Return (x, y) of the center of cell containing provided text 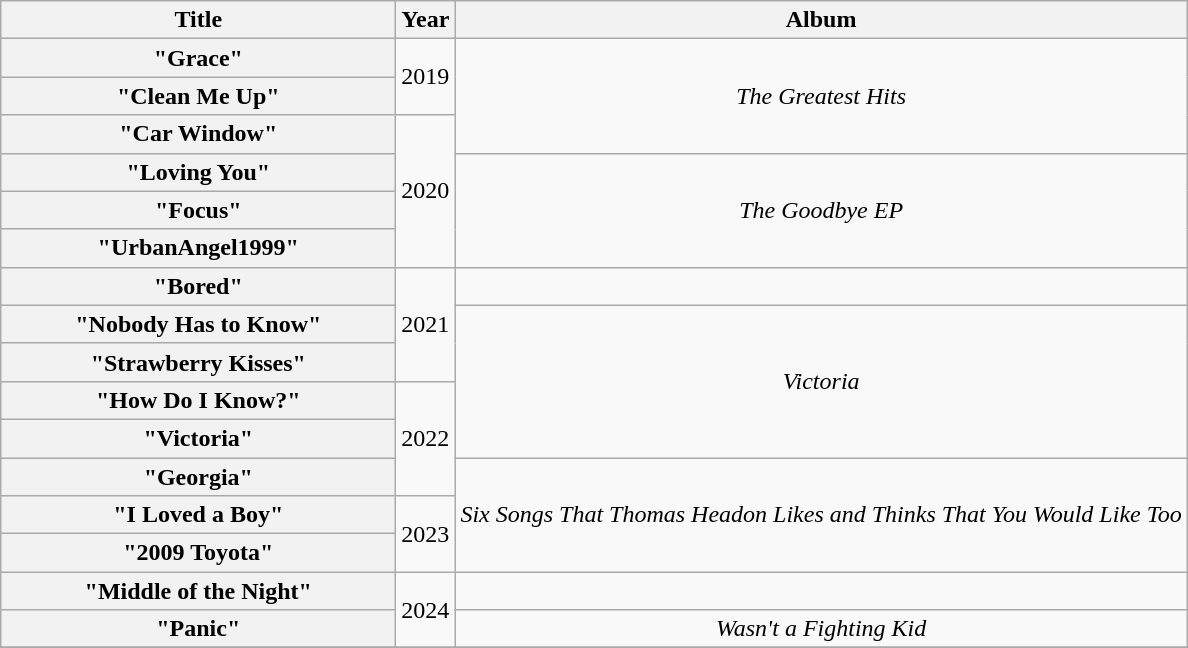
The Greatest Hits (821, 96)
"Georgia" (198, 477)
"Victoria" (198, 438)
2024 (426, 610)
"Panic" (198, 629)
"Car Window" (198, 134)
"Middle of the Night" (198, 591)
Title (198, 20)
"Strawberry Kisses" (198, 362)
Victoria (821, 381)
Wasn't a Fighting Kid (821, 629)
"Nobody Has to Know" (198, 324)
"Bored" (198, 286)
2022 (426, 438)
"Grace" (198, 58)
2019 (426, 77)
2021 (426, 324)
"Loving You" (198, 172)
Six Songs That Thomas Headon Likes and Thinks That You Would Like Too (821, 515)
The Goodbye EP (821, 210)
2023 (426, 534)
"Clean Me Up" (198, 96)
Album (821, 20)
"UrbanAngel1999" (198, 248)
"How Do I Know?" (198, 400)
"Focus" (198, 210)
"2009 Toyota" (198, 553)
2020 (426, 191)
"I Loved a Boy" (198, 515)
Year (426, 20)
